Locate the cell with the specified text and output its [X, Y] center coordinate. 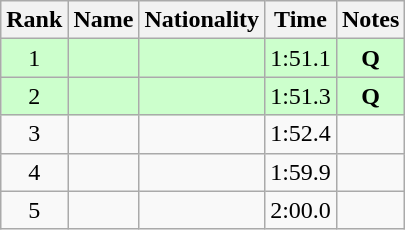
Name [104, 20]
1:51.1 [301, 58]
Nationality [202, 20]
Rank [34, 20]
1:51.3 [301, 96]
Time [301, 20]
2 [34, 96]
5 [34, 210]
1 [34, 58]
4 [34, 172]
Notes [370, 20]
1:59.9 [301, 172]
2:00.0 [301, 210]
1:52.4 [301, 134]
3 [34, 134]
